Detect which cell encompasses the target text, then output its (x, y) center coordinate. 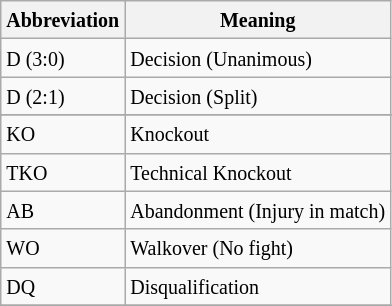
Decision (Unanimous) (258, 58)
Knockout (258, 134)
Technical Knockout (258, 172)
D (3:0) (63, 58)
Abandonment (Injury in match) (258, 210)
Decision (Split) (258, 96)
TKO (63, 172)
Abbreviation (63, 20)
KO (63, 134)
Walkover (No fight) (258, 248)
D (2:1) (63, 96)
WO (63, 248)
Disqualification (258, 286)
DQ (63, 286)
AB (63, 210)
Meaning (258, 20)
